Search for the cell housing the specified text and yield its [x, y] center coordinate. 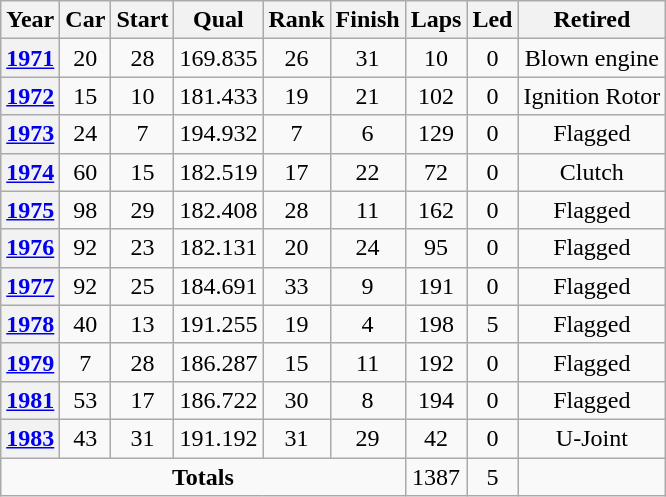
23 [142, 248]
Year [30, 20]
186.287 [218, 362]
129 [436, 134]
1981 [30, 400]
Car [86, 20]
198 [436, 324]
1978 [30, 324]
Ignition Rotor [592, 96]
169.835 [218, 58]
Blown engine [592, 58]
1983 [30, 438]
25 [142, 286]
Led [492, 20]
102 [436, 96]
Qual [218, 20]
182.519 [218, 172]
1976 [30, 248]
1972 [30, 96]
6 [368, 134]
8 [368, 400]
184.691 [218, 286]
Start [142, 20]
Totals [203, 477]
4 [368, 324]
181.433 [218, 96]
1977 [30, 286]
42 [436, 438]
1979 [30, 362]
Laps [436, 20]
1974 [30, 172]
1975 [30, 210]
192 [436, 362]
Rank [296, 20]
30 [296, 400]
33 [296, 286]
1971 [30, 58]
194.932 [218, 134]
162 [436, 210]
72 [436, 172]
Retired [592, 20]
22 [368, 172]
194 [436, 400]
40 [86, 324]
182.408 [218, 210]
53 [86, 400]
26 [296, 58]
98 [86, 210]
9 [368, 286]
13 [142, 324]
43 [86, 438]
182.131 [218, 248]
U-Joint [592, 438]
95 [436, 248]
186.722 [218, 400]
191 [436, 286]
191.192 [218, 438]
Clutch [592, 172]
60 [86, 172]
1387 [436, 477]
191.255 [218, 324]
21 [368, 96]
1973 [30, 134]
Finish [368, 20]
